Determine the (x, y) coordinate at the center of the cell enclosing the given text.  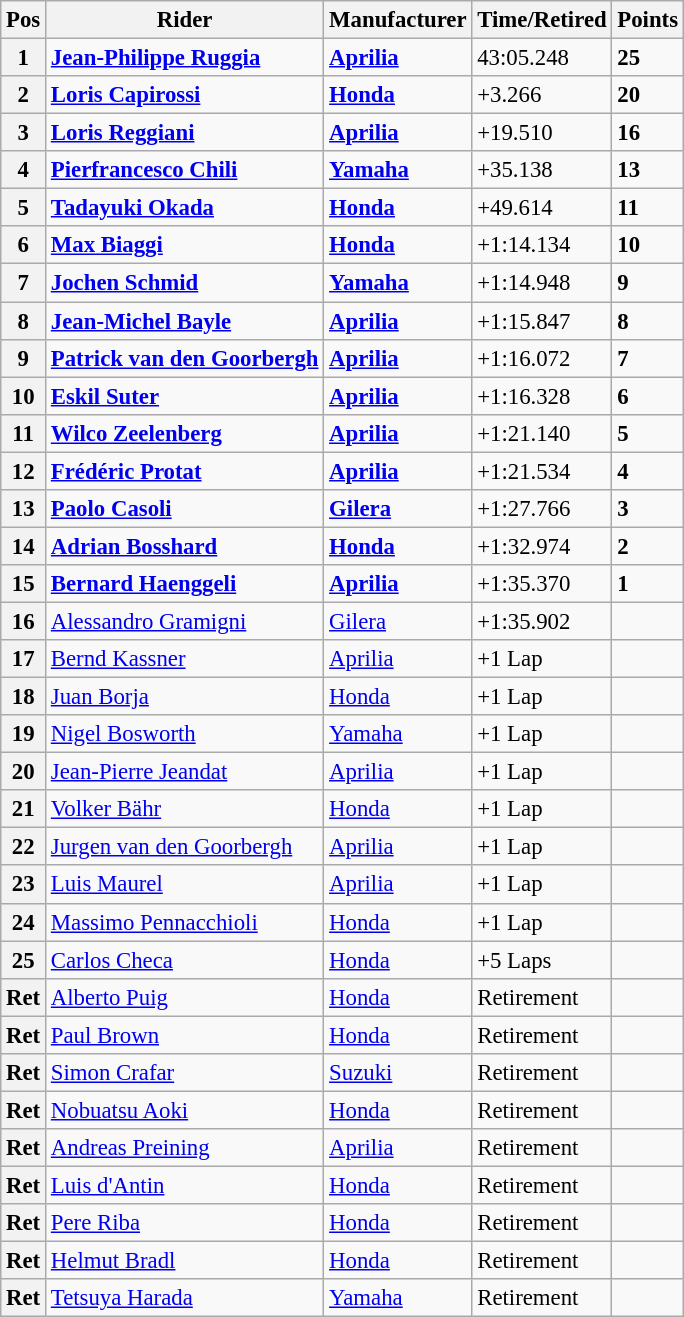
Paolo Casoli (185, 509)
12 (24, 471)
Jochen Schmid (185, 283)
+1:15.847 (542, 321)
Pos (24, 20)
Juan Borja (185, 697)
Pere Riba (185, 1223)
Wilco Zeelenberg (185, 433)
Helmut Bradl (185, 1261)
19 (24, 734)
Frédéric Protat (185, 471)
+1:21.140 (542, 433)
Pierfrancesco Chili (185, 170)
Jean-Pierre Jeandat (185, 772)
Alessandro Gramigni (185, 621)
Points (648, 20)
Tetsuya Harada (185, 1298)
+35.138 (542, 170)
17 (24, 659)
Jean-Philippe Ruggia (185, 58)
+19.510 (542, 133)
18 (24, 697)
+49.614 (542, 208)
+1:21.534 (542, 471)
23 (24, 885)
Andreas Preining (185, 1148)
Loris Capirossi (185, 95)
43:05.248 (542, 58)
Luis Maurel (185, 885)
Bernd Kassner (185, 659)
Bernard Haenggeli (185, 584)
Nobuatsu Aoki (185, 1110)
+1:27.766 (542, 509)
Patrick van den Goorbergh (185, 358)
Massimo Pennacchioli (185, 922)
+3.266 (542, 95)
Adrian Bosshard (185, 546)
Carlos Checa (185, 960)
Max Biaggi (185, 245)
Time/Retired (542, 20)
+5 Laps (542, 960)
+1:35.902 (542, 621)
+1:32.974 (542, 546)
22 (24, 847)
Alberto Puig (185, 997)
Nigel Bosworth (185, 734)
Volker Bähr (185, 809)
Luis d'Antin (185, 1185)
Jean-Michel Bayle (185, 321)
+1:14.134 (542, 245)
+1:16.072 (542, 358)
Jurgen van den Goorbergh (185, 847)
15 (24, 584)
Simon Crafar (185, 1073)
21 (24, 809)
Rider (185, 20)
Tadayuki Okada (185, 208)
14 (24, 546)
+1:14.948 (542, 283)
Manufacturer (398, 20)
+1:16.328 (542, 396)
Eskil Suter (185, 396)
+1:35.370 (542, 584)
Loris Reggiani (185, 133)
Paul Brown (185, 1035)
Suzuki (398, 1073)
24 (24, 922)
